Extract the (x, y) coordinate from the center of the cell holding the provided text.  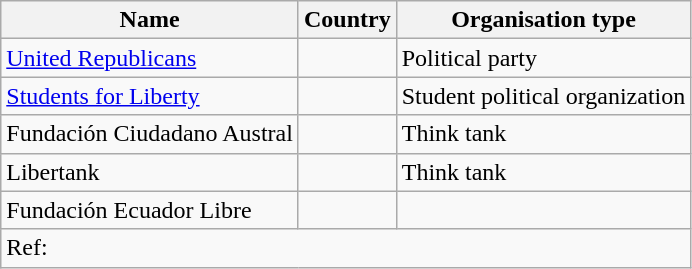
Ref: (346, 248)
Student political organization (544, 96)
Country (347, 20)
Political party (544, 58)
United Republicans (150, 58)
Libertank (150, 172)
Organisation type (544, 20)
Fundación Ciudadano Austral (150, 134)
Fundación Ecuador Libre (150, 210)
Students for Liberty (150, 96)
Name (150, 20)
